Output the (X, Y) coordinate of the center of the cell containing the given text.  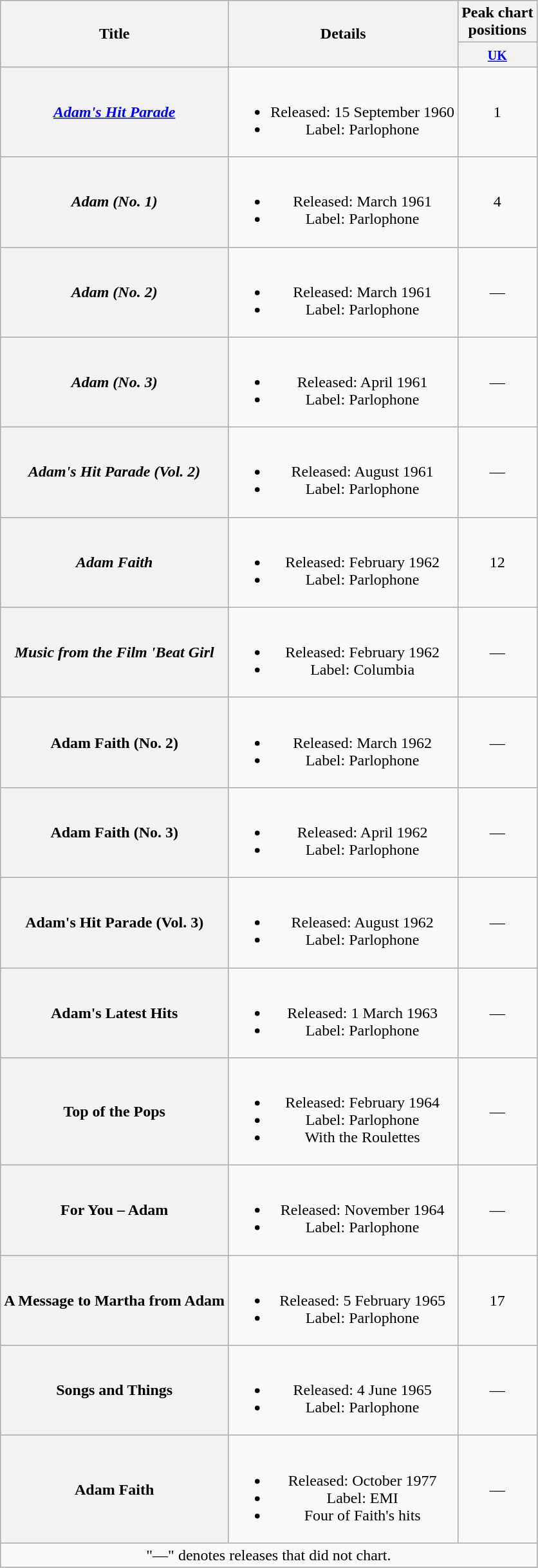
A Message to Martha from Adam (115, 1300)
4 (497, 202)
Adam's Hit Parade (Vol. 3) (115, 922)
Released: April 1962Label: Parlophone (344, 832)
Title (115, 33)
UK (497, 55)
Released: February 1964Label: ParlophoneWith the Roulettes (344, 1111)
Released: March 1962Label: Parlophone (344, 742)
Released: October 1977Label: EMIFour of Faith's hits (344, 1490)
Released: 1 March 1963Label: Parlophone (344, 1012)
Songs and Things (115, 1390)
Released: April 1961Label: Parlophone (344, 382)
For You – Adam (115, 1210)
17 (497, 1300)
Released: 4 June 1965Label: Parlophone (344, 1390)
Released: 5 February 1965Label: Parlophone (344, 1300)
Top of the Pops (115, 1111)
"—" denotes releases that did not chart. (269, 1555)
Released: November 1964Label: Parlophone (344, 1210)
Music from the Film 'Beat Girl (115, 652)
Released: February 1962Label: Columbia (344, 652)
Adam (No. 1) (115, 202)
Details (344, 33)
Released: February 1962Label: Parlophone (344, 562)
Released: August 1961Label: Parlophone (344, 472)
12 (497, 562)
Released: 15 September 1960Label: Parlophone (344, 112)
Adam (No. 2) (115, 292)
Adam's Hit Parade (115, 112)
Adam Faith (No. 3) (115, 832)
Adam Faith (No. 2) (115, 742)
Released: August 1962Label: Parlophone (344, 922)
Adam's Hit Parade (Vol. 2) (115, 472)
1 (497, 112)
Adam's Latest Hits (115, 1012)
Peak chartpositions (497, 22)
Adam (No. 3) (115, 382)
